Locate the cell with the specified text and output its [X, Y] center coordinate. 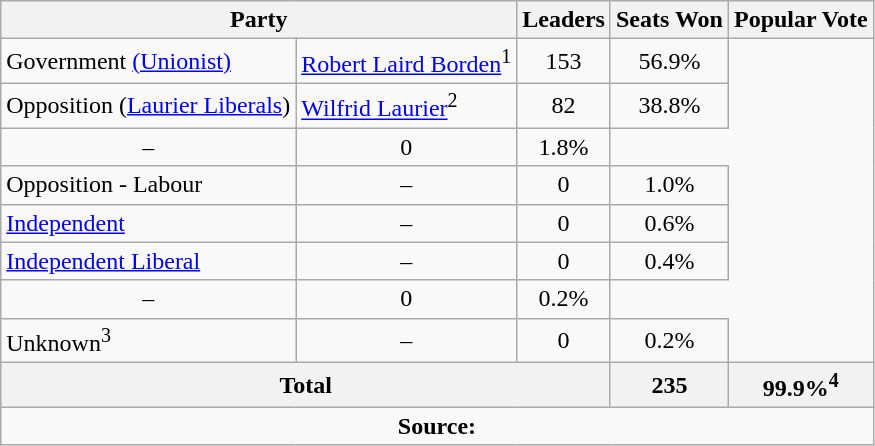
153 [564, 62]
Government (Unionist) [148, 62]
Unknown3 [148, 340]
82 [564, 106]
235 [669, 386]
Leaders [564, 20]
Independent Liberal [148, 261]
38.8% [669, 106]
Opposition - Labour [148, 185]
0.6% [669, 223]
Robert Laird Borden1 [406, 62]
Popular Vote [800, 20]
Source: [437, 426]
99.9%4 [800, 386]
Opposition (Laurier Liberals) [148, 106]
56.9% [669, 62]
1.0% [669, 185]
1.8% [564, 147]
Party [259, 20]
Independent [148, 223]
Total [306, 386]
0.4% [669, 261]
Wilfrid Laurier2 [406, 106]
Seats Won [669, 20]
